Identify which cell holds the provided text, then report its [X, Y] central coordinate. 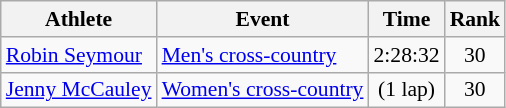
Athlete [79, 19]
Jenny McCauley [79, 90]
(1 lap) [406, 90]
Time [406, 19]
Rank [476, 19]
Women's cross-country [263, 90]
2:28:32 [406, 55]
Robin Seymour [79, 55]
Event [263, 19]
Men's cross-country [263, 55]
